Return the (x, y) coordinate for the center point of the cell that contains the specified text.  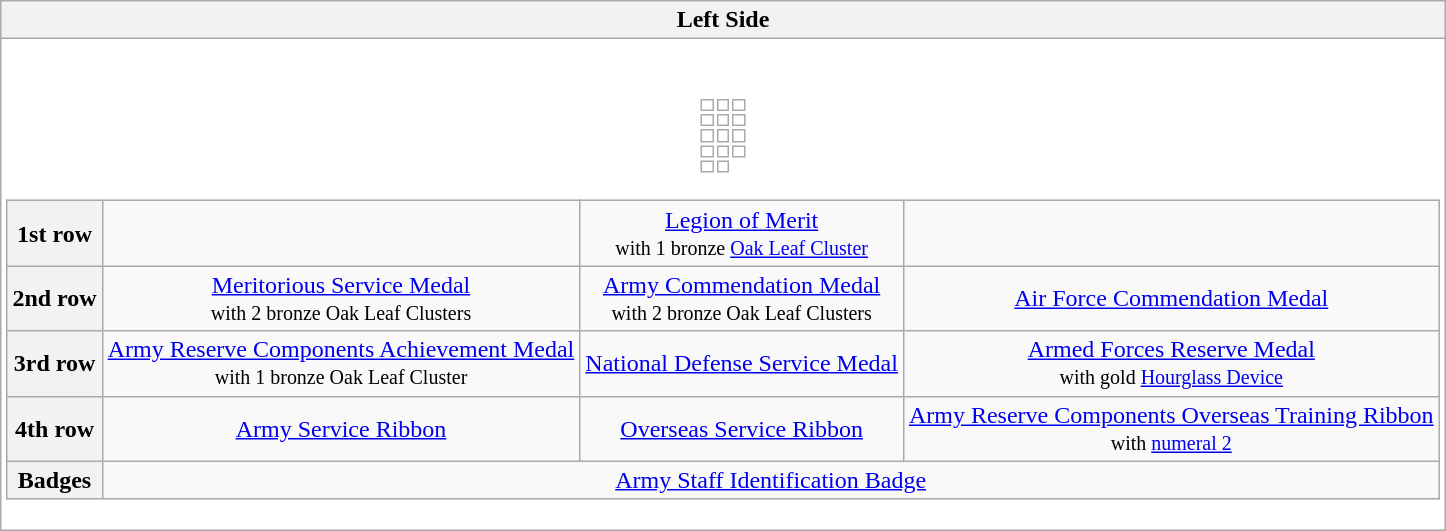
Air Force Commendation Medal (1171, 298)
Army Reserve Components Achievement Medalwith 1 bronze Oak Leaf Cluster (341, 364)
Badges (54, 480)
Army Reserve Components Overseas Training Ribbon with numeral 2 (1171, 428)
Armed Forces Reserve Medalwith gold Hourglass Device (1171, 364)
Overseas Service Ribbon (742, 428)
4th row (54, 428)
3rd row (54, 364)
Army Service Ribbon (341, 428)
2nd row (54, 298)
Legion of Meritwith 1 bronze Oak Leaf Cluster (742, 234)
Army Commendation Medalwith 2 bronze Oak Leaf Clusters (742, 298)
Left Side (724, 20)
1st row (54, 234)
National Defense Service Medal (742, 364)
Army Staff Identification Badge (770, 480)
Meritorious Service Medalwith 2 bronze Oak Leaf Clusters (341, 298)
